Extract the [X, Y] coordinate from the center of the cell holding the provided text.  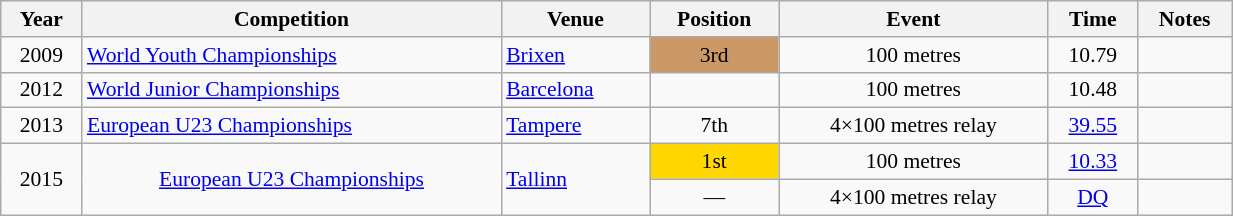
Venue [576, 19]
Brixen [576, 55]
39.55 [1092, 126]
— [714, 197]
10.48 [1092, 90]
3rd [714, 55]
Tallinn [576, 180]
7th [714, 126]
2013 [42, 126]
Time [1092, 19]
1st [714, 162]
10.79 [1092, 55]
World Junior Championships [292, 90]
2009 [42, 55]
2012 [42, 90]
Barcelona [576, 90]
Competition [292, 19]
2015 [42, 180]
10.33 [1092, 162]
Position [714, 19]
DQ [1092, 197]
Notes [1185, 19]
Tampere [576, 126]
Year [42, 19]
World Youth Championships [292, 55]
Event [914, 19]
